Locate the cell with the specified text and output its (x, y) center coordinate. 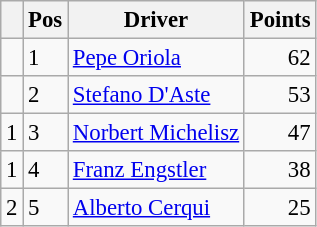
Franz Engstler (156, 170)
5 (46, 208)
53 (280, 95)
Pepe Oriola (156, 58)
4 (46, 170)
Alberto Cerqui (156, 208)
Driver (156, 20)
62 (280, 58)
Points (280, 20)
38 (280, 170)
3 (46, 133)
Stefano D'Aste (156, 95)
Norbert Michelisz (156, 133)
47 (280, 133)
Pos (46, 20)
25 (280, 208)
